Determine the (x, y) coordinate at the center of the cell enclosing the given text.  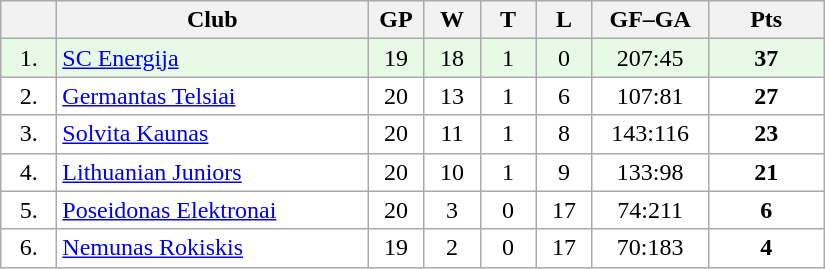
L (564, 20)
3. (29, 134)
18 (452, 58)
4. (29, 172)
Solvita Kaunas (212, 134)
W (452, 20)
11 (452, 134)
70:183 (650, 248)
107:81 (650, 96)
6. (29, 248)
Germantas Telsiai (212, 96)
SC Energija (212, 58)
1. (29, 58)
23 (766, 134)
27 (766, 96)
Club (212, 20)
8 (564, 134)
Poseidonas Elektronai (212, 210)
37 (766, 58)
10 (452, 172)
2. (29, 96)
GF–GA (650, 20)
21 (766, 172)
2 (452, 248)
207:45 (650, 58)
5. (29, 210)
143:116 (650, 134)
Lithuanian Juniors (212, 172)
Nemunas Rokiskis (212, 248)
4 (766, 248)
Pts (766, 20)
T (508, 20)
GP (396, 20)
3 (452, 210)
74:211 (650, 210)
13 (452, 96)
9 (564, 172)
133:98 (650, 172)
